Provide the (x, y) coordinate of the cell's center where the given text is located.  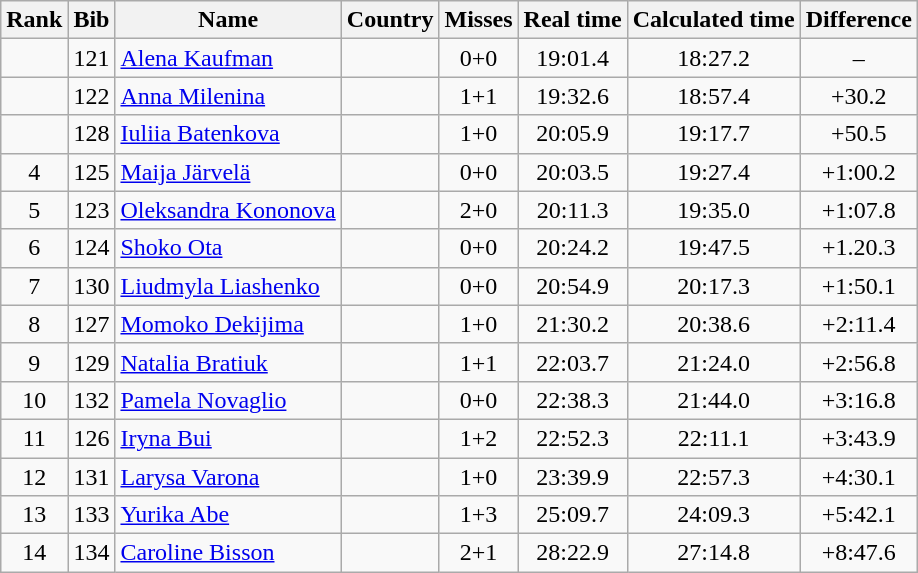
Calculated time (714, 20)
19:35.0 (714, 210)
19:47.5 (714, 248)
22:11.1 (714, 438)
4 (34, 172)
28:22.9 (572, 553)
20:54.9 (572, 286)
127 (92, 324)
24:09.3 (714, 515)
14 (34, 553)
1+2 (478, 438)
Momoko Dekijima (228, 324)
+1.20.3 (858, 248)
20:38.6 (714, 324)
+2:11.4 (858, 324)
Misses (478, 20)
22:38.3 (572, 400)
20:05.9 (572, 134)
+50.5 (858, 134)
22:03.7 (572, 362)
+5:42.1 (858, 515)
Real time (572, 20)
Bib (92, 20)
11 (34, 438)
20:24.2 (572, 248)
19:32.6 (572, 96)
122 (92, 96)
13 (34, 515)
Oleksandra Kononova (228, 210)
Natalia Bratiuk (228, 362)
Anna Milenina (228, 96)
19:17.7 (714, 134)
+2:56.8 (858, 362)
2+1 (478, 553)
124 (92, 248)
2+0 (478, 210)
1+3 (478, 515)
Yurika Abe (228, 515)
10 (34, 400)
Larysa Varona (228, 477)
27:14.8 (714, 553)
25:09.7 (572, 515)
130 (92, 286)
22:57.3 (714, 477)
+1:07.8 (858, 210)
134 (92, 553)
121 (92, 58)
5 (34, 210)
126 (92, 438)
9 (34, 362)
Caroline Bisson (228, 553)
– (858, 58)
125 (92, 172)
Maija Järvelä (228, 172)
Rank (34, 20)
133 (92, 515)
+4:30.1 (858, 477)
Shoko Ota (228, 248)
12 (34, 477)
21:30.2 (572, 324)
Iryna Bui (228, 438)
Difference (858, 20)
+3:43.9 (858, 438)
20:17.3 (714, 286)
7 (34, 286)
123 (92, 210)
+8:47.6 (858, 553)
Alena Kaufman (228, 58)
21:44.0 (714, 400)
+1:00.2 (858, 172)
8 (34, 324)
Liudmyla Liashenko (228, 286)
Name (228, 20)
18:27.2 (714, 58)
22:52.3 (572, 438)
Pamela Novaglio (228, 400)
+30.2 (858, 96)
20:03.5 (572, 172)
23:39.9 (572, 477)
131 (92, 477)
Iuliia Batenkova (228, 134)
129 (92, 362)
+3:16.8 (858, 400)
132 (92, 400)
+1:50.1 (858, 286)
20:11.3 (572, 210)
128 (92, 134)
Country (390, 20)
18:57.4 (714, 96)
19:01.4 (572, 58)
19:27.4 (714, 172)
6 (34, 248)
21:24.0 (714, 362)
